Return (X, Y) of the center of cell containing provided text 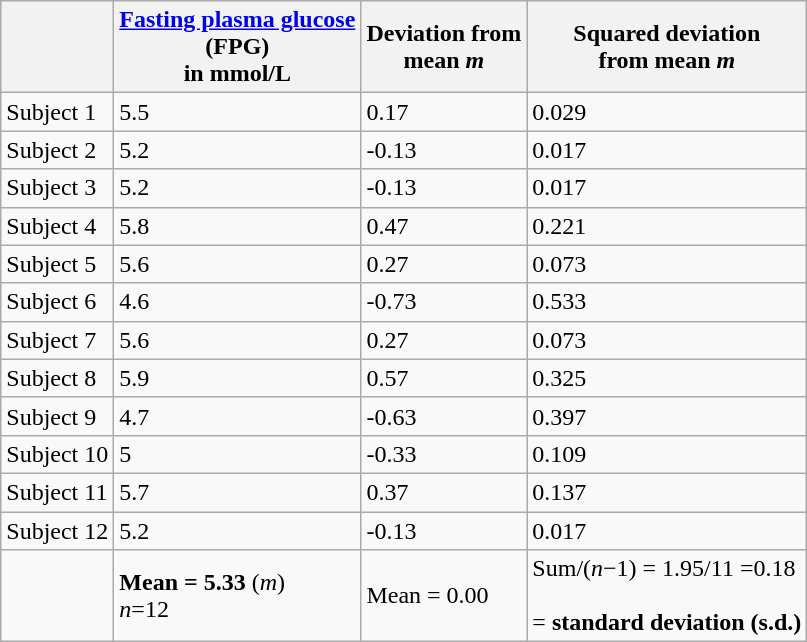
0.397 (667, 416)
Subject 10 (58, 454)
5 (238, 454)
Subject 1 (58, 112)
-0.73 (444, 302)
0.533 (667, 302)
0.17 (444, 112)
-0.33 (444, 454)
0.029 (667, 112)
Subject 5 (58, 264)
Subject 9 (58, 416)
5.5 (238, 112)
Subject 12 (58, 531)
Squared deviationfrom mean m (667, 47)
5.7 (238, 492)
Subject 4 (58, 226)
Mean = 5.33 (m) n=12 (238, 596)
Subject 8 (58, 378)
Deviation from mean m (444, 47)
0.57 (444, 378)
0.137 (667, 492)
0.37 (444, 492)
0.221 (667, 226)
0.47 (444, 226)
5.8 (238, 226)
Sum/(n−1) = 1.95/11 =0.18 = standard deviation (s.d.) (667, 596)
Subject 6 (58, 302)
Subject 11 (58, 492)
0.325 (667, 378)
4.7 (238, 416)
Fasting plasma glucose (FPG) in mmol/L (238, 47)
Mean = 0.00 (444, 596)
Subject 7 (58, 340)
Subject 3 (58, 188)
5.9 (238, 378)
4.6 (238, 302)
-0.63 (444, 416)
0.109 (667, 454)
Subject 2 (58, 150)
